Search for the cell housing the specified text and yield its (x, y) center coordinate. 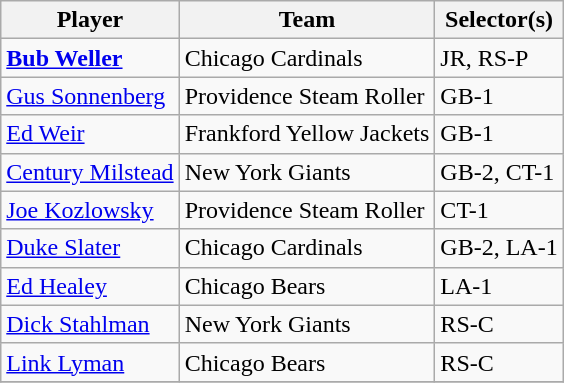
Bub Weller (90, 58)
GB-2, CT-1 (499, 172)
GB-2, LA-1 (499, 248)
Frankford Yellow Jackets (307, 134)
Ed Healey (90, 286)
Joe Kozlowsky (90, 210)
JR, RS-P (499, 58)
Dick Stahlman (90, 324)
Team (307, 20)
Player (90, 20)
Link Lyman (90, 362)
Century Milstead (90, 172)
Gus Sonnenberg (90, 96)
CT-1 (499, 210)
LA-1 (499, 286)
Duke Slater (90, 248)
Ed Weir (90, 134)
Selector(s) (499, 20)
